For the text-containing cell, return its midpoint in [x, y] coordinate format. 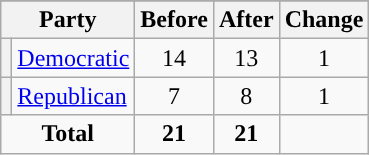
13 [246, 58]
Republican [74, 96]
Democratic [74, 58]
After [246, 20]
Change [324, 20]
Total [68, 134]
14 [174, 58]
Party [68, 20]
Before [174, 20]
7 [174, 96]
8 [246, 96]
